Identify which cell holds the provided text, then report its [x, y] central coordinate. 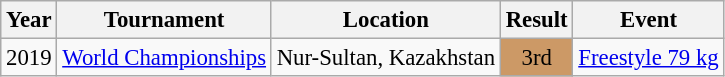
3rd [536, 58]
2019 [29, 58]
Tournament [164, 20]
Event [648, 20]
Year [29, 20]
Result [536, 20]
Location [386, 20]
Nur-Sultan, Kazakhstan [386, 58]
Freestyle 79 kg [648, 58]
World Championships [164, 58]
